From the cell containing the given text, extract its center point as (x, y) coordinate. 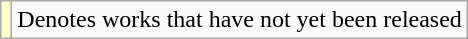
Denotes works that have not yet been released (240, 20)
